Provide the (x, y) coordinate of the cell's center where the given text is located.  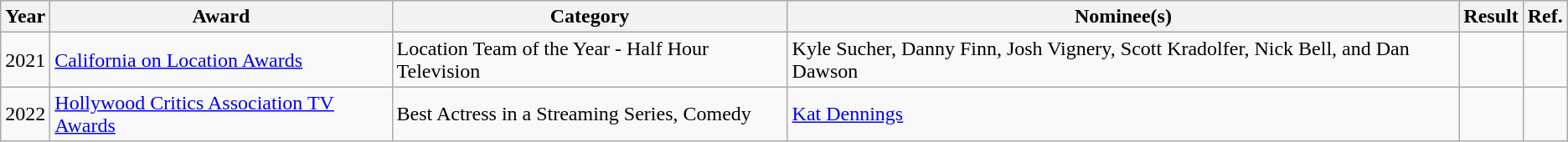
Kyle Sucher, Danny Finn, Josh Vignery, Scott Kradolfer, Nick Bell, and Dan Dawson (1123, 60)
Nominee(s) (1123, 17)
Hollywood Critics Association TV Awards (221, 114)
Kat Dennings (1123, 114)
Award (221, 17)
Ref. (1545, 17)
Result (1491, 17)
Year (25, 17)
2022 (25, 114)
2021 (25, 60)
California on Location Awards (221, 60)
Best Actress in a Streaming Series, Comedy (590, 114)
Location Team of the Year - Half Hour Television (590, 60)
Category (590, 17)
